Identify which cell holds the provided text, then report its [x, y] central coordinate. 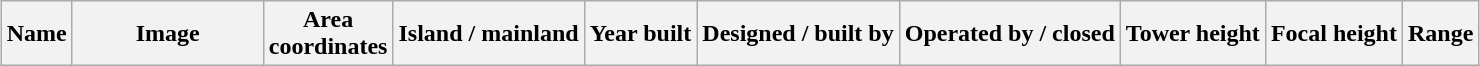
Name [36, 34]
Island / mainland [488, 34]
Image [168, 34]
Focal height [1334, 34]
Designed / built by [798, 34]
Area coordinates [328, 34]
Range [1440, 34]
Year built [640, 34]
Operated by / closed [1010, 34]
Tower height [1192, 34]
